Determine the (X, Y) coordinate at the center of the cell enclosing the given text.  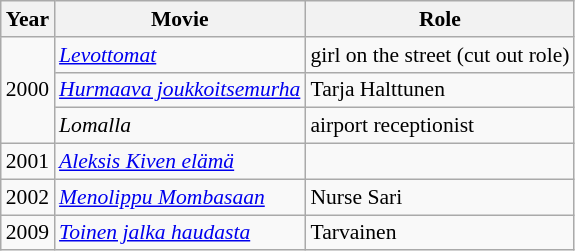
Tarja Halttunen (440, 90)
Role (440, 19)
girl on the street (cut out role) (440, 55)
2002 (28, 197)
Nurse Sari (440, 197)
2009 (28, 233)
2000 (28, 90)
Hurmaava joukkoitsemurha (180, 90)
2001 (28, 162)
Levottomat (180, 55)
Aleksis Kiven elämä (180, 162)
Lomalla (180, 126)
Menolippu Mombasaan (180, 197)
Toinen jalka haudasta (180, 233)
Movie (180, 19)
airport receptionist (440, 126)
Tarvainen (440, 233)
Year (28, 19)
